Return [X, Y] of the center of cell containing provided text 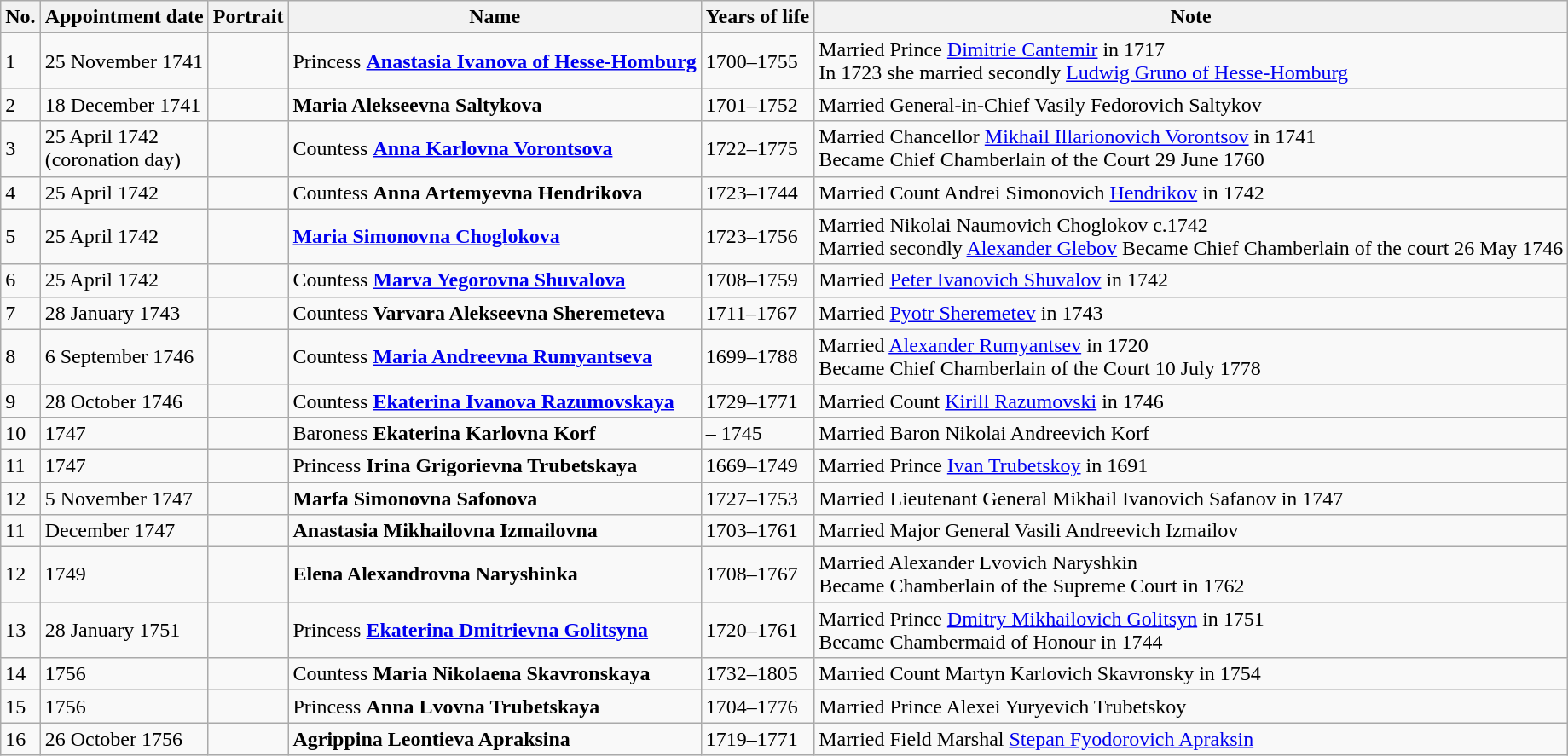
8 [20, 356]
Married Prince Alexei Yuryevich Trubetskoy [1191, 707]
Married General-in-Chief Vasily Fedorovich Saltykov [1191, 105]
Note [1191, 17]
Name [495, 17]
Married Count Andrei Simonovich Hendrikov in 1742 [1191, 193]
6 [20, 280]
1701–1752 [757, 105]
Married Count Martyn Karlovich Skavronsky in 1754 [1191, 674]
Married Prince Ivan Trubetskoy in 1691 [1191, 465]
1727–1753 [757, 499]
5 [20, 237]
Countess Maria Nikolaena Skavronskaya [495, 674]
13 [20, 631]
Married Baron Nikolai Andreevich Korf [1191, 433]
Married Field Marshal Stepan Fyodorovich Apraksin [1191, 739]
6 September 1746 [124, 356]
1708–1759 [757, 280]
1669–1749 [757, 465]
1708–1767 [757, 574]
Countess Anna Artemyevna Hendrikova [495, 193]
Married Prince Dimitrie Cantemir in 1717In 1723 she married secondly Ludwig Gruno of Hesse-Homburg [1191, 61]
1720–1761 [757, 631]
10 [20, 433]
1723–1744 [757, 193]
Married Major General Vasili Andreevich Izmailov [1191, 531]
Married Alexander Lvovich NaryshkinBecame Chamberlain of the Supreme Court in 1762 [1191, 574]
December 1747 [124, 531]
Baroness Ekaterina Karlovna Korf [495, 433]
Princess Ekaterina Dmitrievna Golitsyna [495, 631]
14 [20, 674]
4 [20, 193]
Years of life [757, 17]
– 1745 [757, 433]
2 [20, 105]
28 January 1743 [124, 313]
Married Count Kirill Razumovski in 1746 [1191, 401]
25 April 1742(coronation day) [124, 148]
26 October 1756 [124, 739]
Portrait [248, 17]
Married Peter Ivanovich Shuvalov in 1742 [1191, 280]
1723–1756 [757, 237]
Countess Anna Karlovna Vorontsova [495, 148]
Married Nikolai Naumovich Choglokov c.1742Married secondly Alexander Glebov Became Chief Chamberlain of the court 26 May 1746 [1191, 237]
Princess Anna Lvovna Trubetskaya [495, 707]
5 November 1747 [124, 499]
Countess Marva Yegorovna Shuvalova [495, 280]
Princess Irina Grigorievna Trubetskaya [495, 465]
1729–1771 [757, 401]
18 December 1741 [124, 105]
Countess Varvara Alekseevna Sheremeteva [495, 313]
Countess Maria Andreevna Rumyantseva [495, 356]
1703–1761 [757, 531]
Maria Alekseevna Saltykova [495, 105]
9 [20, 401]
1704–1776 [757, 707]
Maria Simonovna Choglokova [495, 237]
15 [20, 707]
Agrippina Leontieva Apraksina [495, 739]
1749 [124, 574]
3 [20, 148]
Princess Anastasia Ivanova of Hesse-Homburg [495, 61]
1700–1755 [757, 61]
1732–1805 [757, 674]
28 October 1746 [124, 401]
16 [20, 739]
Marfa Simonovna Safonova [495, 499]
28 January 1751 [124, 631]
Elena Alexandrovna Naryshinka [495, 574]
Married Prince Dmitry Mikhailovich Golitsyn in 1751Became Chambermaid of Honour in 1744 [1191, 631]
1719–1771 [757, 739]
25 November 1741 [124, 61]
Married Pyotr Sheremetev in 1743 [1191, 313]
Countess Ekaterina Ivanova Razumovskaya [495, 401]
1711–1767 [757, 313]
Appointment date [124, 17]
Anastasia Mikhailovna Izmailovna [495, 531]
1 [20, 61]
7 [20, 313]
Married Alexander Rumyantsev in 1720Became Chief Chamberlain of the Court 10 July 1778 [1191, 356]
Married Lieutenant General Mikhail Ivanovich Safanov in 1747 [1191, 499]
1722–1775 [757, 148]
1699–1788 [757, 356]
No. [20, 17]
Married Chancellor Mikhail Illarionovich Vorontsov in 1741Became Chief Chamberlain of the Court 29 June 1760 [1191, 148]
